Capture the cell that displays the provided text and extract its [x, y] central coordinate. 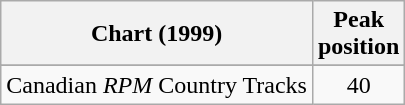
Canadian RPM Country Tracks [157, 85]
Chart (1999) [157, 34]
Peakposition [358, 34]
40 [358, 85]
